Determine the [X, Y] coordinate at the center of the cell enclosing the given text.  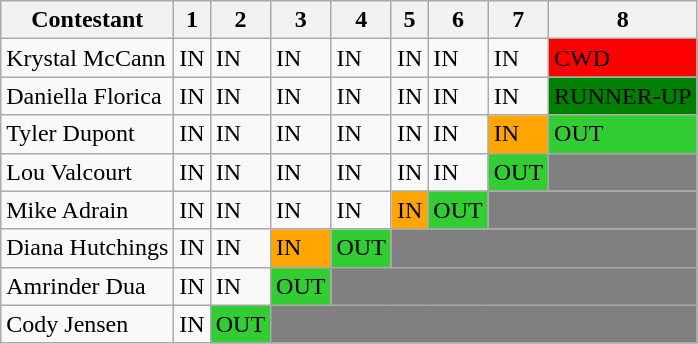
Tyler Dupont [88, 134]
4 [361, 20]
CWD [623, 58]
5 [409, 20]
Mike Adrain [88, 210]
RUNNER-UP [623, 96]
Diana Hutchings [88, 248]
8 [623, 20]
Contestant [88, 20]
2 [240, 20]
Krystal McCann [88, 58]
1 [192, 20]
Daniella Florica [88, 96]
Cody Jensen [88, 324]
Lou Valcourt [88, 172]
6 [458, 20]
3 [301, 20]
Amrinder Dua [88, 286]
7 [518, 20]
